Return the [X, Y] coordinate for the center point of the cell that contains the specified text.  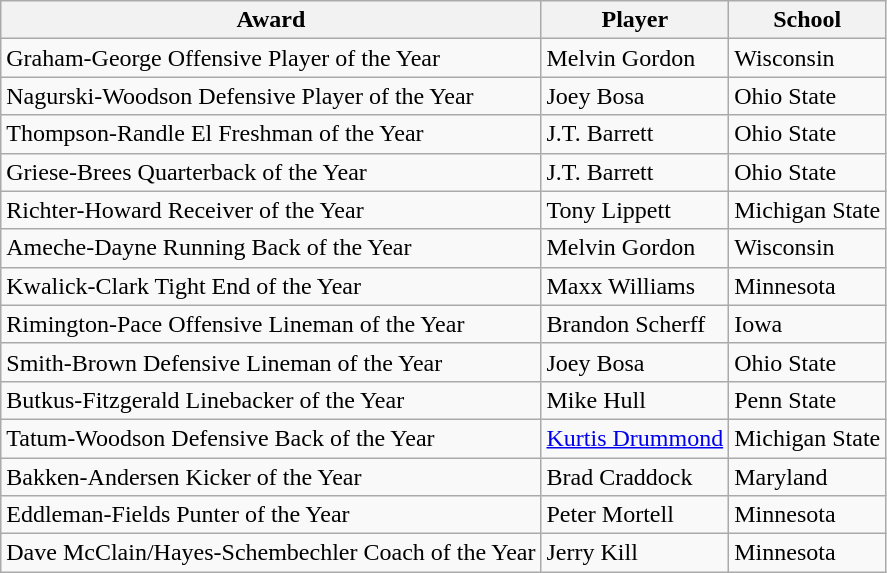
Tatum-Woodson Defensive Back of the Year [271, 438]
Butkus-Fitzgerald Linebacker of the Year [271, 400]
Richter-Howard Receiver of the Year [271, 210]
Tony Lippett [635, 210]
Jerry Kill [635, 553]
Ameche-Dayne Running Back of the Year [271, 248]
Award [271, 20]
Mike Hull [635, 400]
Player [635, 20]
School [808, 20]
Dave McClain/Hayes-Schembechler Coach of the Year [271, 553]
Penn State [808, 400]
Eddleman-Fields Punter of the Year [271, 515]
Rimington-Pace Offensive Lineman of the Year [271, 324]
Kwalick-Clark Tight End of the Year [271, 286]
Griese-Brees Quarterback of the Year [271, 172]
Brad Craddock [635, 477]
Kurtis Drummond [635, 438]
Graham-George Offensive Player of the Year [271, 58]
Thompson-Randle El Freshman of the Year [271, 134]
Smith-Brown Defensive Lineman of the Year [271, 362]
Maxx Williams [635, 286]
Nagurski-Woodson Defensive Player of the Year [271, 96]
Iowa [808, 324]
Brandon Scherff [635, 324]
Peter Mortell [635, 515]
Maryland [808, 477]
Bakken-Andersen Kicker of the Year [271, 477]
